For the text-containing cell, return its midpoint in [X, Y] coordinate format. 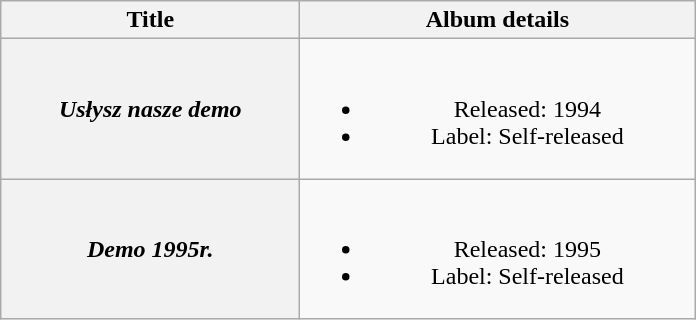
Title [150, 20]
Released: 1994Label: Self-released [498, 109]
Album details [498, 20]
Demo 1995r. [150, 249]
Usłysz nasze demo [150, 109]
Released: 1995Label: Self-released [498, 249]
